Scan for the cell matching the given text and deliver its (x, y) coordinate at center. 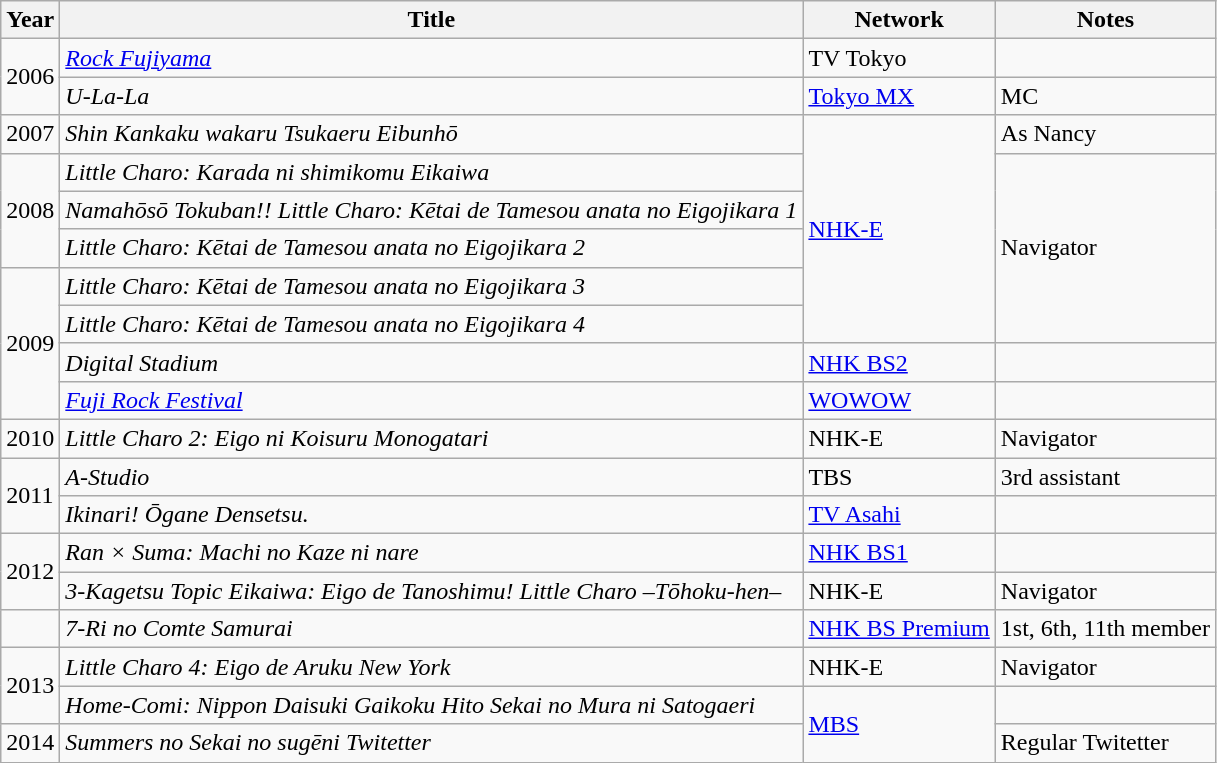
TBS (899, 477)
2011 (30, 496)
Digital Stadium (432, 362)
3-Kagetsu Topic Eikaiwa: Eigo de Tanoshimu! Little Charo –Tōhoku-hen– (432, 591)
Home-Comi: Nippon Daisuki Gaikoku Hito Sekai no Mura ni Satogaeri (432, 705)
2012 (30, 572)
2009 (30, 343)
2007 (30, 134)
TV Asahi (899, 515)
MC (1105, 96)
NHK BS2 (899, 362)
Little Charo: Kētai de Tamesou anata no Eigojikara 4 (432, 324)
U-La-La (432, 96)
A-Studio (432, 477)
Title (432, 20)
As Nancy (1105, 134)
TV Tokyo (899, 58)
Little Charo: Kētai de Tamesou anata no Eigojikara 2 (432, 248)
Rock Fujiyama (432, 58)
Year (30, 20)
Little Charo 4: Eigo de Aruku New York (432, 667)
2010 (30, 438)
WOWOW (899, 400)
Tokyo MX (899, 96)
Network (899, 20)
2008 (30, 210)
Ran × Suma: Machi no Kaze ni nare (432, 553)
Shin Kankaku wakaru Tsukaeru Eibunhō (432, 134)
Regular Twitetter (1105, 743)
Namahōsō Tokuban!! Little Charo: Kētai de Tamesou anata no Eigojikara 1 (432, 210)
Little Charo: Kētai de Tamesou anata no Eigojikara 3 (432, 286)
Little Charo: Karada ni shimikomu Eikaiwa (432, 172)
Notes (1105, 20)
Fuji Rock Festival (432, 400)
7-Ri no Comte Samurai (432, 629)
2006 (30, 77)
Little Charo 2: Eigo ni Koisuru Monogatari (432, 438)
2014 (30, 743)
Summers no Sekai no sugēni Twitetter (432, 743)
MBS (899, 724)
NHK BS1 (899, 553)
Ikinari! Ōgane Densetsu. (432, 515)
NHK BS Premium (899, 629)
1st, 6th, 11th member (1105, 629)
3rd assistant (1105, 477)
2013 (30, 686)
